Return the [x, y] coordinate for the center point of the cell that contains the specified text.  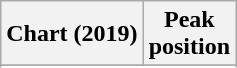
Chart (2019) [72, 34]
Peakposition [189, 34]
